Locate the cell with the specified text and output its (x, y) center coordinate. 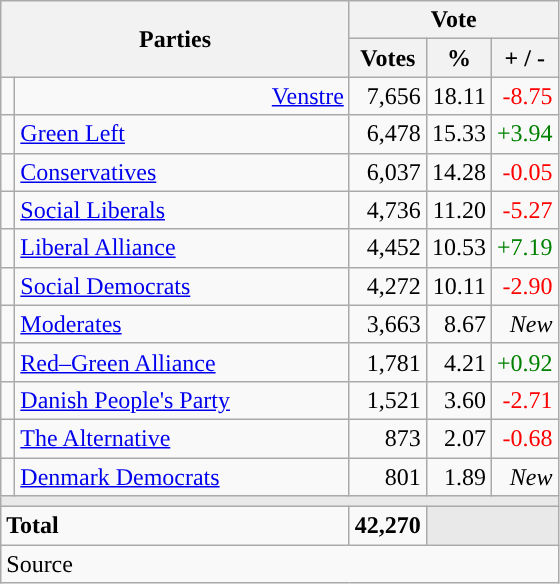
4,736 (388, 210)
Parties (176, 39)
11.20 (458, 210)
-2.71 (524, 400)
Total (176, 526)
1.89 (458, 477)
+ / - (524, 58)
Green Left (182, 134)
-0.05 (524, 172)
1,781 (388, 362)
+3.94 (524, 134)
6,478 (388, 134)
15.33 (458, 134)
Moderates (182, 324)
18.11 (458, 96)
10.11 (458, 286)
Social Democrats (182, 286)
10.53 (458, 248)
-5.27 (524, 210)
Denmark Democrats (182, 477)
14.28 (458, 172)
7,656 (388, 96)
-2.90 (524, 286)
+0.92 (524, 362)
-8.75 (524, 96)
Source (280, 564)
42,270 (388, 526)
Danish People's Party (182, 400)
Social Liberals (182, 210)
801 (388, 477)
Liberal Alliance (182, 248)
4,272 (388, 286)
+7.19 (524, 248)
Venstre (182, 96)
Votes (388, 58)
Vote (454, 20)
4,452 (388, 248)
3,663 (388, 324)
2.07 (458, 438)
873 (388, 438)
3.60 (458, 400)
% (458, 58)
-0.68 (524, 438)
Red–Green Alliance (182, 362)
1,521 (388, 400)
The Alternative (182, 438)
8.67 (458, 324)
4.21 (458, 362)
6,037 (388, 172)
Conservatives (182, 172)
